Determine the [X, Y] coordinate at the center of the cell enclosing the given text.  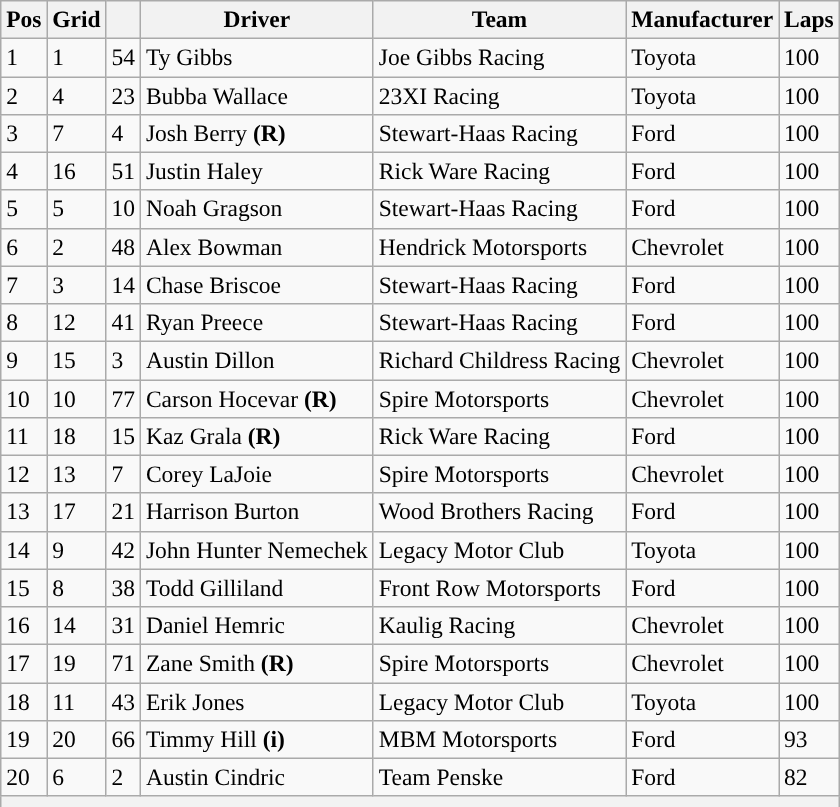
Corey LaJoie [256, 474]
38 [123, 588]
Todd Gilliland [256, 588]
John Hunter Nemechek [256, 550]
Justin Haley [256, 171]
Erik Jones [256, 701]
Driver [256, 19]
MBM Motorsports [499, 739]
Ty Gibbs [256, 57]
Kaulig Racing [499, 625]
71 [123, 663]
31 [123, 625]
Grid [76, 19]
Manufacturer [702, 19]
Wood Brothers Racing [499, 512]
23 [123, 95]
Austin Cindric [256, 777]
Harrison Burton [256, 512]
Front Row Motorsports [499, 588]
66 [123, 739]
Bubba Wallace [256, 95]
Chase Briscoe [256, 285]
Ryan Preece [256, 322]
Richard Childress Racing [499, 360]
Carson Hocevar (R) [256, 398]
93 [810, 739]
Team [499, 19]
77 [123, 398]
Laps [810, 19]
54 [123, 57]
Hendrick Motorsports [499, 247]
Timmy Hill (i) [256, 739]
82 [810, 777]
Pos [24, 19]
Daniel Hemric [256, 625]
Joe Gibbs Racing [499, 57]
21 [123, 512]
Austin Dillon [256, 360]
43 [123, 701]
42 [123, 550]
51 [123, 171]
Kaz Grala (R) [256, 436]
Noah Gragson [256, 209]
Zane Smith (R) [256, 663]
Alex Bowman [256, 247]
48 [123, 247]
Team Penske [499, 777]
Josh Berry (R) [256, 133]
23XI Racing [499, 95]
41 [123, 322]
